Output the (X, Y) coordinate of the center of the cell containing the given text.  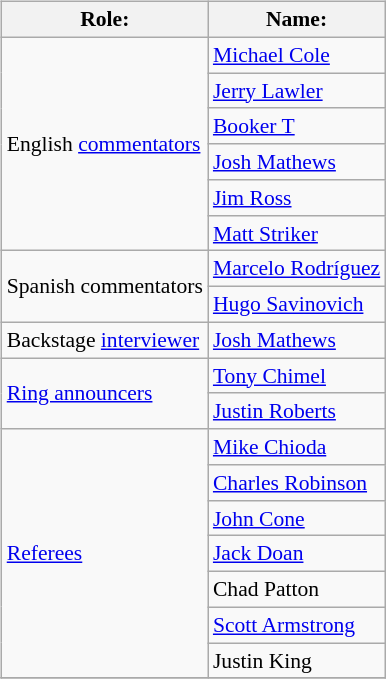
Jack Doan (296, 554)
Justin King (296, 661)
Charles Robinson (296, 483)
Matt Striker (296, 233)
Jim Ross (296, 198)
Michael Cole (296, 55)
Name: (296, 20)
Scott Armstrong (296, 625)
Jerry Lawler (296, 91)
Spanish commentators (105, 286)
Tony Chimel (296, 376)
Marcelo Rodríguez (296, 269)
Referees (105, 554)
Chad Patton (296, 590)
Mike Chioda (296, 447)
John Cone (296, 518)
Hugo Savinovich (296, 305)
Booker T (296, 126)
English commentators (105, 144)
Backstage interviewer (105, 340)
Ring announcers (105, 394)
Role: (105, 20)
Justin Roberts (296, 411)
